For the text-containing cell, return its midpoint in [X, Y] coordinate format. 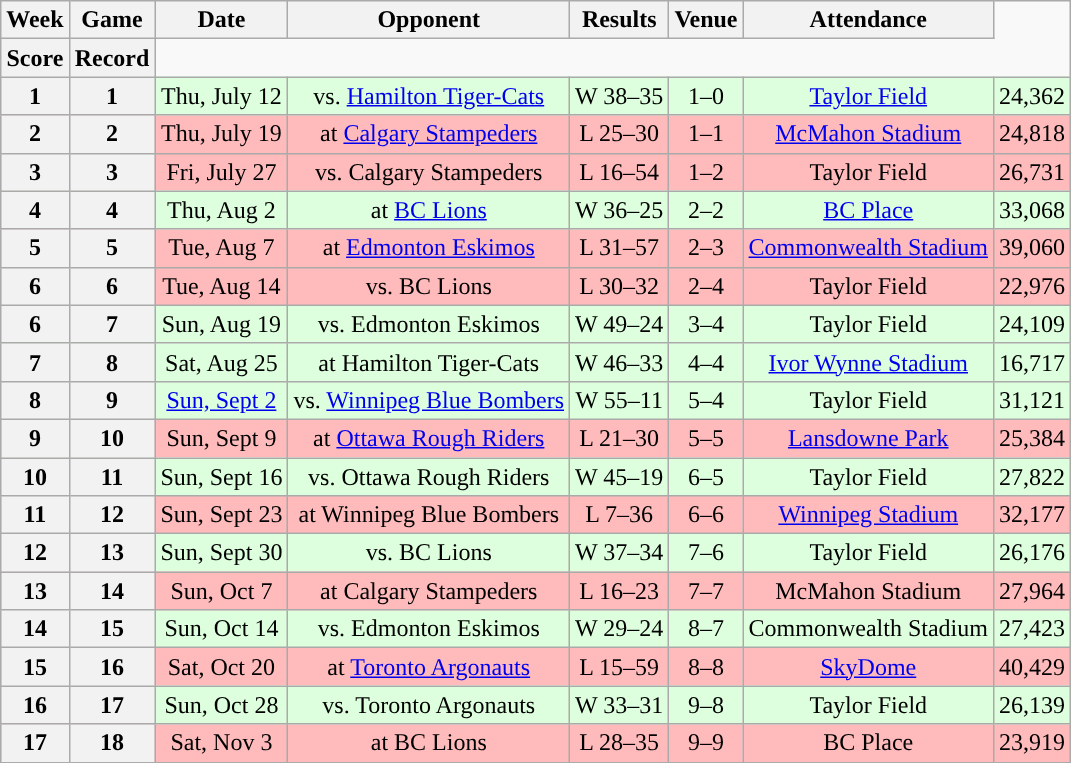
Venue [706, 20]
8–8 [706, 667]
Sun, Oct 7 [222, 591]
2–2 [706, 210]
Sun, Oct 28 [222, 705]
Sun, Sept 2 [222, 400]
Date [222, 20]
22,976 [1032, 286]
Sun, Sept 16 [222, 477]
9–9 [706, 743]
2–4 [706, 286]
26,731 [1032, 172]
Thu, July 19 [222, 134]
L 16–54 [620, 172]
Sun, Sept 23 [222, 515]
at Ottawa Rough Riders [429, 438]
8–7 [706, 629]
Sat, Nov 3 [222, 743]
18 [112, 743]
W 49–24 [620, 324]
W 55–11 [620, 400]
32,177 [1032, 515]
7–7 [706, 591]
W 37–34 [620, 553]
W 33–31 [620, 705]
3–4 [706, 324]
24,362 [1032, 96]
7–6 [706, 553]
Sun, Sept 30 [222, 553]
Thu, Aug 2 [222, 210]
Ivor Wynne Stadium [868, 362]
L 30–32 [620, 286]
Sun, Oct 14 [222, 629]
at Hamilton Tiger-Cats [429, 362]
Sat, Aug 25 [222, 362]
25,384 [1032, 438]
1–0 [706, 96]
SkyDome [868, 667]
Score [35, 58]
5–5 [706, 438]
W 38–35 [620, 96]
Thu, July 12 [222, 96]
L 28–35 [620, 743]
Fri, July 27 [222, 172]
at Winnipeg Blue Bombers [429, 515]
4–4 [706, 362]
26,139 [1032, 705]
W 46–33 [620, 362]
vs. Hamilton Tiger-Cats [429, 96]
Record [112, 58]
40,429 [1032, 667]
Results [620, 20]
Tue, Aug 7 [222, 248]
16,717 [1032, 362]
2–3 [706, 248]
24,109 [1032, 324]
Sat, Oct 20 [222, 667]
6–6 [706, 515]
Lansdowne Park [868, 438]
Game [112, 20]
L 15–59 [620, 667]
Winnipeg Stadium [868, 515]
L 16–23 [620, 591]
W 36–25 [620, 210]
27,964 [1032, 591]
Sun, Sept 9 [222, 438]
9–8 [706, 705]
Opponent [429, 20]
W 45–19 [620, 477]
L 31–57 [620, 248]
W 29–24 [620, 629]
33,068 [1032, 210]
31,121 [1032, 400]
23,919 [1032, 743]
24,818 [1032, 134]
26,176 [1032, 553]
1–2 [706, 172]
L 7–36 [620, 515]
Tue, Aug 14 [222, 286]
27,822 [1032, 477]
vs. Winnipeg Blue Bombers [429, 400]
39,060 [1032, 248]
Attendance [868, 20]
at Edmonton Eskimos [429, 248]
6–5 [706, 477]
Sun, Aug 19 [222, 324]
vs. Calgary Stampeders [429, 172]
vs. Ottawa Rough Riders [429, 477]
Week [35, 20]
at Toronto Argonauts [429, 667]
L 21–30 [620, 438]
1–1 [706, 134]
L 25–30 [620, 134]
5–4 [706, 400]
27,423 [1032, 629]
vs. Toronto Argonauts [429, 705]
